From the cell containing the given text, extract its center point as [x, y] coordinate. 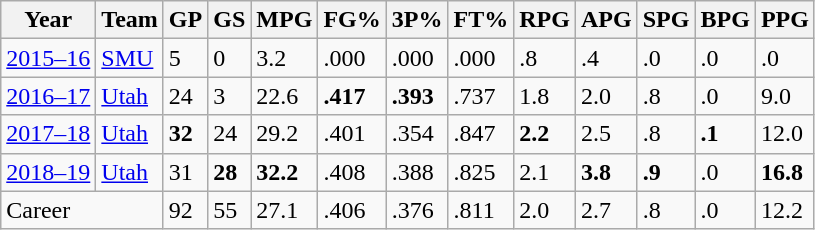
.406 [352, 210]
2.1 [545, 172]
9.0 [784, 96]
RPG [545, 20]
1.8 [545, 96]
SPG [666, 20]
12.2 [784, 210]
FG% [352, 20]
SMU [130, 58]
.354 [417, 134]
16.8 [784, 172]
28 [230, 172]
.9 [666, 172]
.417 [352, 96]
92 [185, 210]
32.2 [284, 172]
2017–18 [48, 134]
MPG [284, 20]
.811 [481, 210]
2015–16 [48, 58]
FT% [481, 20]
GP [185, 20]
2016–17 [48, 96]
5 [185, 58]
GS [230, 20]
.388 [417, 172]
12.0 [784, 134]
BPG [725, 20]
31 [185, 172]
55 [230, 210]
Team [130, 20]
.4 [606, 58]
3.2 [284, 58]
.737 [481, 96]
Career [82, 210]
.408 [352, 172]
3.8 [606, 172]
2018–19 [48, 172]
.393 [417, 96]
2.2 [545, 134]
.1 [725, 134]
.401 [352, 134]
22.6 [284, 96]
PPG [784, 20]
.847 [481, 134]
APG [606, 20]
0 [230, 58]
.376 [417, 210]
2.5 [606, 134]
32 [185, 134]
Year [48, 20]
3P% [417, 20]
3 [230, 96]
27.1 [284, 210]
29.2 [284, 134]
2.7 [606, 210]
.825 [481, 172]
